Extract the (X, Y) coordinate from the center of the cell holding the provided text.  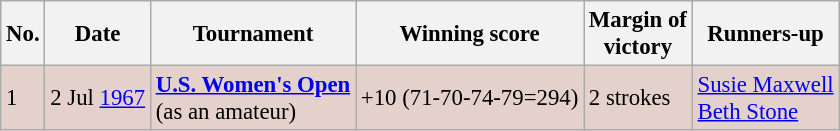
Tournament (252, 34)
Margin ofvictory (638, 34)
Runners-up (766, 34)
No. (23, 34)
Winning score (470, 34)
Susie Maxwell Beth Stone (766, 98)
2 strokes (638, 98)
+10 (71-70-74-79=294) (470, 98)
2 Jul 1967 (98, 98)
1 (23, 98)
Date (98, 34)
U.S. Women's Open(as an amateur) (252, 98)
